Find where the given text appears and provide that cell's center as [x, y] coordinate. 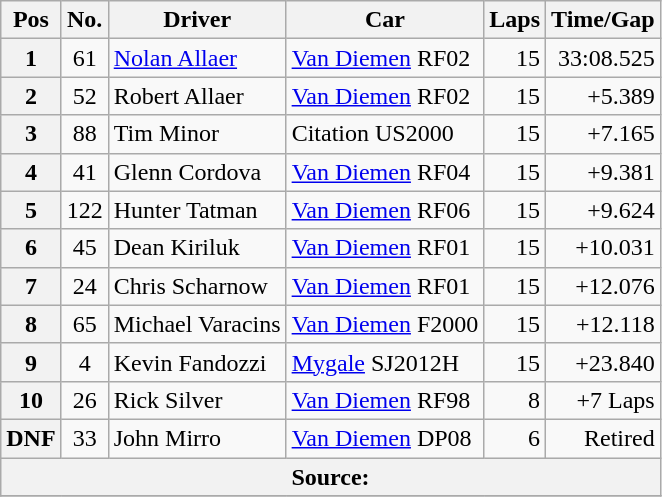
+7.165 [604, 134]
24 [84, 286]
+9.381 [604, 172]
Kevin Fandozzi [197, 362]
Van Diemen RF04 [385, 172]
45 [84, 248]
+23.840 [604, 362]
26 [84, 400]
Nolan Allaer [197, 58]
41 [84, 172]
52 [84, 96]
+12.076 [604, 286]
Van Diemen DP08 [385, 438]
DNF [31, 438]
Mygale SJ2012H [385, 362]
5 [31, 210]
No. [84, 20]
Laps [515, 20]
Time/Gap [604, 20]
Rick Silver [197, 400]
+10.031 [604, 248]
+5.389 [604, 96]
Van Diemen RF98 [385, 400]
Van Diemen RF06 [385, 210]
122 [84, 210]
Citation US2000 [385, 134]
65 [84, 324]
+12.118 [604, 324]
Driver [197, 20]
Michael Varacins [197, 324]
Robert Allaer [197, 96]
33 [84, 438]
+7 Laps [604, 400]
3 [31, 134]
Chris Scharnow [197, 286]
Source: [330, 477]
John Mirro [197, 438]
88 [84, 134]
7 [31, 286]
1 [31, 58]
Retired [604, 438]
Van Diemen F2000 [385, 324]
9 [31, 362]
33:08.525 [604, 58]
Glenn Cordova [197, 172]
Hunter Tatman [197, 210]
Tim Minor [197, 134]
10 [31, 400]
+9.624 [604, 210]
Car [385, 20]
Pos [31, 20]
2 [31, 96]
Dean Kiriluk [197, 248]
61 [84, 58]
